Provide the [x, y] coordinate of the cell's center where the given text is located.  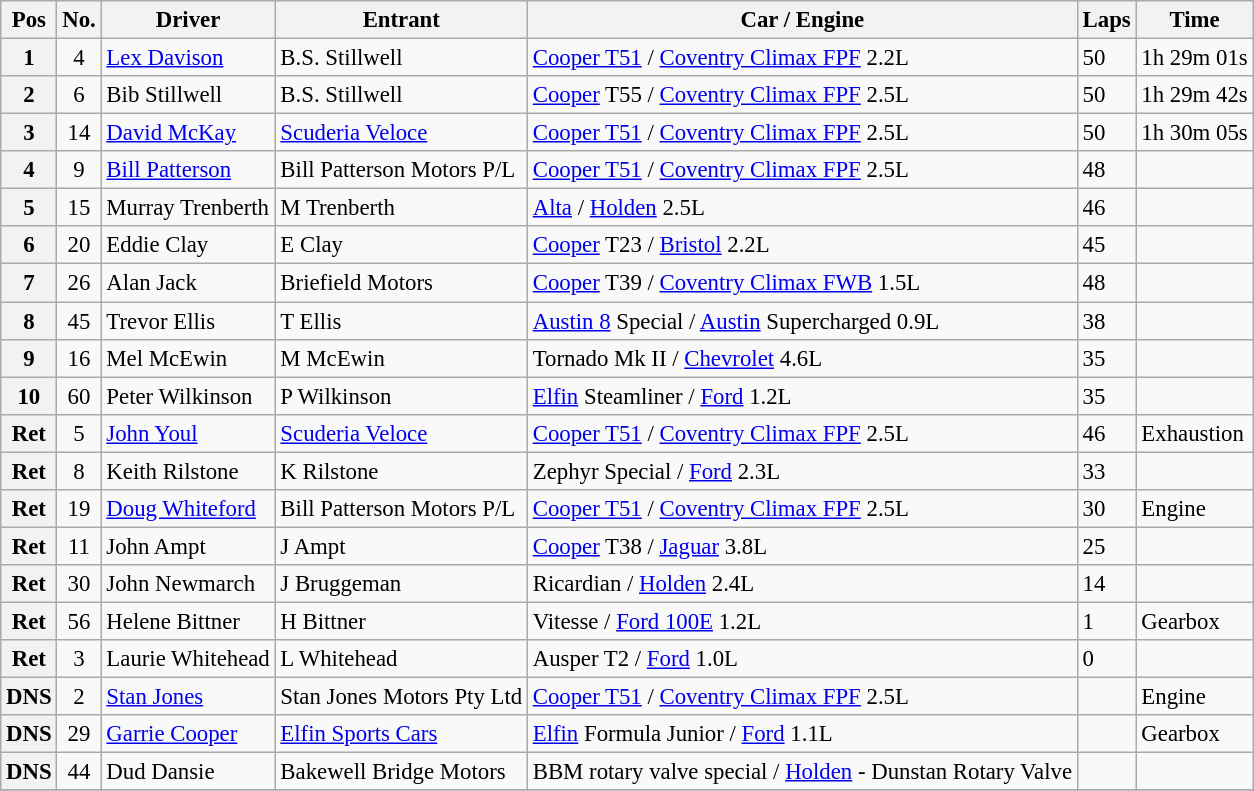
Keith Rilstone [188, 471]
Vitesse / Ford 100E 1.2L [802, 621]
Bakewell Bridge Motors [401, 772]
Trevor Ellis [188, 321]
1h 29m 42s [1194, 95]
Time [1194, 20]
26 [79, 283]
56 [79, 621]
Elfin Formula Junior / Ford 1.1L [802, 734]
1h 29m 01s [1194, 58]
Eddie Clay [188, 245]
Tornado Mk II / Chevrolet 4.6L [802, 358]
29 [79, 734]
Cooper T38 / Jaguar 3.8L [802, 546]
Cooper T23 / Bristol 2.2L [802, 245]
Car / Engine [802, 20]
John Youl [188, 433]
David McKay [188, 133]
Driver [188, 20]
M McEwin [401, 358]
J Ampt [401, 546]
Garrie Cooper [188, 734]
25 [1106, 546]
Doug Whiteford [188, 509]
Cooper T51 / Coventry Climax FPF 2.2L [802, 58]
No. [79, 20]
Stan Jones Motors Pty Ltd [401, 697]
J Bruggeman [401, 584]
Cooper T39 / Coventry Climax FWB 1.5L [802, 283]
44 [79, 772]
19 [79, 509]
John Ampt [188, 546]
Peter Wilkinson [188, 396]
Bill Patterson [188, 170]
Elfin Sports Cars [401, 734]
John Newmarch [188, 584]
Alta / Holden 2.5L [802, 208]
H Bittner [401, 621]
P Wilkinson [401, 396]
BBM rotary valve special / Holden - Dunstan Rotary Valve [802, 772]
Briefield Motors [401, 283]
Austin 8 Special / Austin Supercharged 0.9L [802, 321]
Zephyr Special / Ford 2.3L [802, 471]
K Rilstone [401, 471]
0 [1106, 659]
Ricardian / Holden 2.4L [802, 584]
Elfin Steamliner / Ford 1.2L [802, 396]
Alan Jack [188, 283]
Laurie Whitehead [188, 659]
T Ellis [401, 321]
16 [79, 358]
33 [1106, 471]
10 [29, 396]
Mel McEwin [188, 358]
1h 30m 05s [1194, 133]
Dud Dansie [188, 772]
E Clay [401, 245]
Entrant [401, 20]
Lex Davison [188, 58]
Helene Bittner [188, 621]
Exhaustion [1194, 433]
Stan Jones [188, 697]
Ausper T2 / Ford 1.0L [802, 659]
Pos [29, 20]
Laps [1106, 20]
M Trenberth [401, 208]
15 [79, 208]
38 [1106, 321]
Cooper T55 / Coventry Climax FPF 2.5L [802, 95]
Murray Trenberth [188, 208]
20 [79, 245]
L Whitehead [401, 659]
11 [79, 546]
7 [29, 283]
60 [79, 396]
Bib Stillwell [188, 95]
